Capture the cell that displays the provided text and extract its [X, Y] central coordinate. 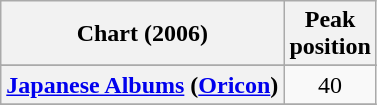
Chart (2006) [142, 34]
40 [330, 85]
Japanese Albums (Oricon) [142, 85]
Peakposition [330, 34]
